Identify which cell holds the provided text, then report its (X, Y) central coordinate. 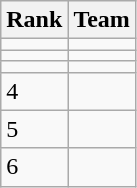
Rank (34, 20)
Team (102, 20)
4 (34, 91)
6 (34, 167)
5 (34, 129)
